Find where the given text appears and provide that cell's center as (X, Y) coordinate. 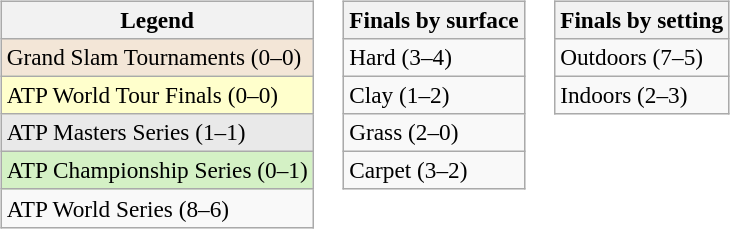
ATP World Series (8–6) (157, 208)
ATP Championship Series (0–1) (157, 171)
Clay (1–2) (434, 95)
Grand Slam Tournaments (0–0) (157, 57)
Finals by setting (642, 20)
Indoors (2–3) (642, 95)
Grass (2–0) (434, 133)
Finals by surface (434, 20)
Hard (3–4) (434, 57)
ATP World Tour Finals (0–0) (157, 95)
Legend (157, 20)
Carpet (3–2) (434, 171)
ATP Masters Series (1–1) (157, 133)
Outdoors (7–5) (642, 57)
